Return the [x, y] coordinate for the center point of the cell that contains the specified text.  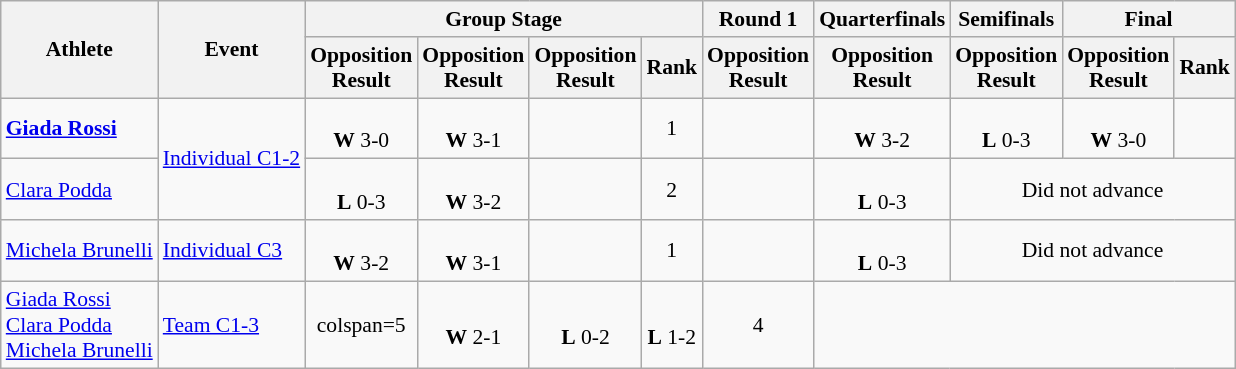
W 2-1 [473, 324]
4 [758, 324]
Final [1148, 19]
Team C1-3 [232, 324]
Clara Podda [80, 190]
Michela Brunelli [80, 250]
L 0-2 [585, 324]
Giada RossiClara PoddaMichela Brunelli [80, 324]
Athlete [80, 50]
Event [232, 50]
colspan=5 [361, 324]
Giada Rossi [80, 128]
Quarterfinals [882, 19]
Semifinals [1006, 19]
Individual C1-2 [232, 159]
Group Stage [504, 19]
Individual C3 [232, 250]
2 [672, 190]
L 1-2 [672, 324]
Round 1 [758, 19]
